Pinpoint the cell where the given text exists, returning its [x, y] midpoint coordinate. 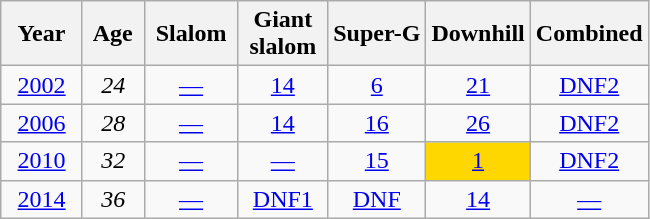
26 [478, 123]
15 [377, 161]
6 [377, 85]
36 [113, 199]
DNF1 [283, 199]
16 [377, 123]
Downhill [478, 34]
2010 [42, 161]
DNF [377, 199]
32 [113, 161]
21 [478, 85]
Year [42, 34]
28 [113, 123]
2006 [42, 123]
Super-G [377, 34]
1 [478, 161]
Combined [589, 34]
2014 [42, 199]
Giant slalom [283, 34]
24 [113, 85]
Slalom [191, 34]
Age [113, 34]
2002 [42, 85]
